Capture the cell that displays the provided text and extract its (X, Y) central coordinate. 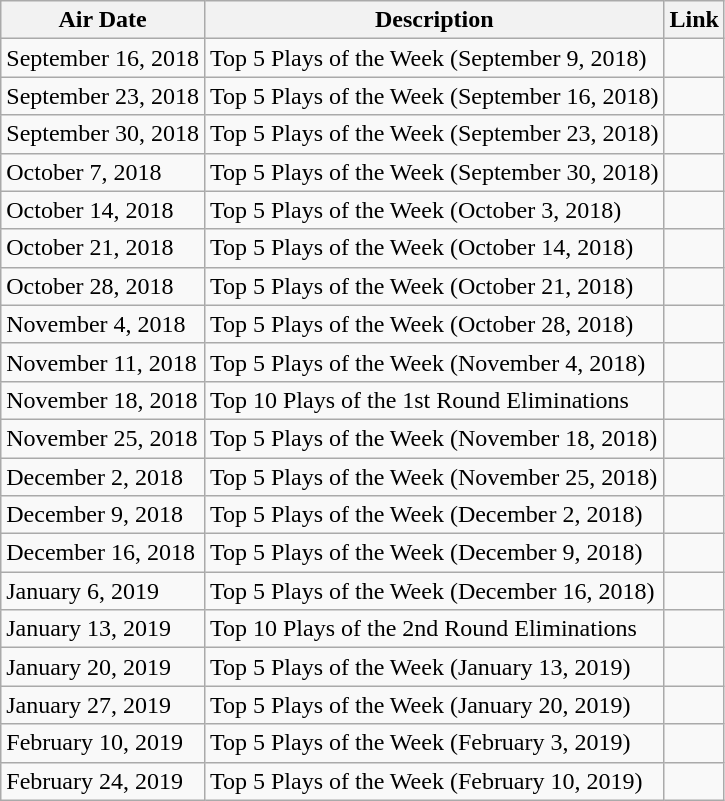
Top 5 Plays of the Week (September 23, 2018) (434, 134)
Top 10 Plays of the 2nd Round Eliminations (434, 629)
October 14, 2018 (103, 210)
September 23, 2018 (103, 96)
Top 5 Plays of the Week (February 10, 2019) (434, 781)
Top 5 Plays of the Week (December 9, 2018) (434, 553)
October 7, 2018 (103, 172)
September 30, 2018 (103, 134)
Top 5 Plays of the Week (February 3, 2019) (434, 743)
Air Date (103, 20)
December 2, 2018 (103, 477)
Top 5 Plays of the Week (December 16, 2018) (434, 591)
November 25, 2018 (103, 438)
November 4, 2018 (103, 324)
Top 5 Plays of the Week (September 30, 2018) (434, 172)
Top 5 Plays of the Week (November 18, 2018) (434, 438)
Link (694, 20)
Top 5 Plays of the Week (January 20, 2019) (434, 705)
Top 5 Plays of the Week (October 14, 2018) (434, 248)
February 24, 2019 (103, 781)
September 16, 2018 (103, 58)
October 28, 2018 (103, 286)
Top 5 Plays of the Week (September 16, 2018) (434, 96)
Top 5 Plays of the Week (November 4, 2018) (434, 362)
November 18, 2018 (103, 400)
Top 5 Plays of the Week (September 9, 2018) (434, 58)
Top 5 Plays of the Week (December 2, 2018) (434, 515)
December 16, 2018 (103, 553)
Top 5 Plays of the Week (October 28, 2018) (434, 324)
Top 5 Plays of the Week (October 3, 2018) (434, 210)
Top 5 Plays of the Week (November 25, 2018) (434, 477)
Top 5 Plays of the Week (January 13, 2019) (434, 667)
January 27, 2019 (103, 705)
January 6, 2019 (103, 591)
October 21, 2018 (103, 248)
January 20, 2019 (103, 667)
Description (434, 20)
December 9, 2018 (103, 515)
Top 5 Plays of the Week (October 21, 2018) (434, 286)
Top 10 Plays of the 1st Round Eliminations (434, 400)
February 10, 2019 (103, 743)
January 13, 2019 (103, 629)
November 11, 2018 (103, 362)
